Pinpoint the cell where the given text exists, returning its [x, y] midpoint coordinate. 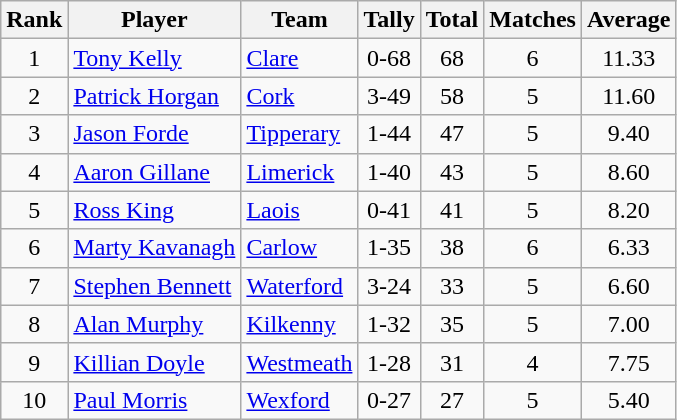
0-68 [389, 58]
1-44 [389, 134]
5.40 [628, 400]
Aaron Gillane [154, 172]
68 [452, 58]
Clare [300, 58]
0-27 [389, 400]
58 [452, 96]
Team [300, 20]
Paul Morris [154, 400]
Jason Forde [154, 134]
1-35 [389, 248]
Cork [300, 96]
Player [154, 20]
Tipperary [300, 134]
Alan Murphy [154, 324]
2 [34, 96]
Marty Kavanagh [154, 248]
1 [34, 58]
3-24 [389, 286]
Tally [389, 20]
6.33 [628, 248]
Rank [34, 20]
Average [628, 20]
7.00 [628, 324]
Ross King [154, 210]
Wexford [300, 400]
Killian Doyle [154, 362]
8.60 [628, 172]
Total [452, 20]
Tony Kelly [154, 58]
Patrick Horgan [154, 96]
43 [452, 172]
8 [34, 324]
Laois [300, 210]
35 [452, 324]
Matches [533, 20]
11.33 [628, 58]
7.75 [628, 362]
6.60 [628, 286]
47 [452, 134]
1-32 [389, 324]
3-49 [389, 96]
27 [452, 400]
Limerick [300, 172]
0-41 [389, 210]
Carlow [300, 248]
8.20 [628, 210]
10 [34, 400]
33 [452, 286]
3 [34, 134]
Stephen Bennett [154, 286]
Kilkenny [300, 324]
9.40 [628, 134]
Westmeath [300, 362]
41 [452, 210]
7 [34, 286]
31 [452, 362]
9 [34, 362]
1-28 [389, 362]
1-40 [389, 172]
Waterford [300, 286]
11.60 [628, 96]
38 [452, 248]
